Provide the [x, y] coordinate of the cell's center where the given text is located.  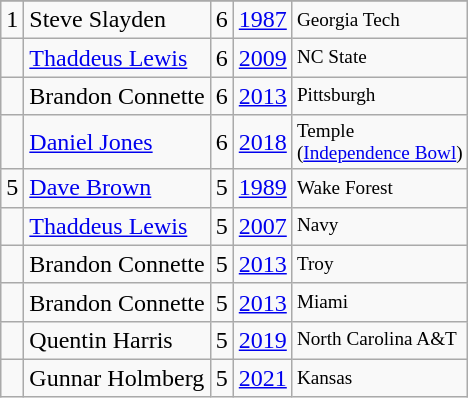
2007 [262, 226]
Pittsburgh [380, 96]
2018 [262, 142]
North Carolina A&T [380, 340]
Daniel Jones [117, 142]
Miami [380, 302]
Temple(Independence Bowl) [380, 142]
Wake Forest [380, 188]
Steve Slayden [117, 20]
Gunnar Holmberg [117, 378]
2019 [262, 340]
2021 [262, 378]
1989 [262, 188]
1 [12, 20]
Dave Brown [117, 188]
Kansas [380, 378]
Troy [380, 264]
Georgia Tech [380, 20]
1987 [262, 20]
Quentin Harris [117, 340]
NC State [380, 58]
2009 [262, 58]
Navy [380, 226]
